From the cell containing the given text, extract its center point as [X, Y] coordinate. 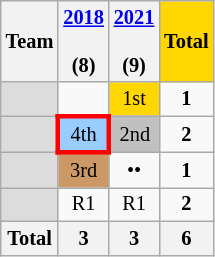
•• [134, 170]
Team [30, 41]
2nd [134, 134]
2018(8) [83, 41]
2021(9) [134, 41]
1st [134, 99]
4th [83, 134]
6 [186, 238]
3rd [83, 170]
